Scan for the cell matching the given text and deliver its [x, y] coordinate at center. 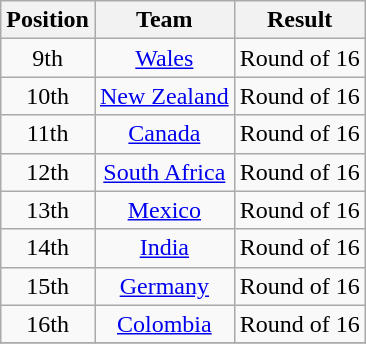
Canada [164, 134]
10th [48, 96]
Germany [164, 286]
16th [48, 324]
11th [48, 134]
Position [48, 20]
12th [48, 172]
New Zealand [164, 96]
13th [48, 210]
14th [48, 248]
Colombia [164, 324]
South Africa [164, 172]
Result [300, 20]
India [164, 248]
15th [48, 286]
9th [48, 58]
Mexico [164, 210]
Wales [164, 58]
Team [164, 20]
